Search for the cell housing the specified text and yield its [X, Y] center coordinate. 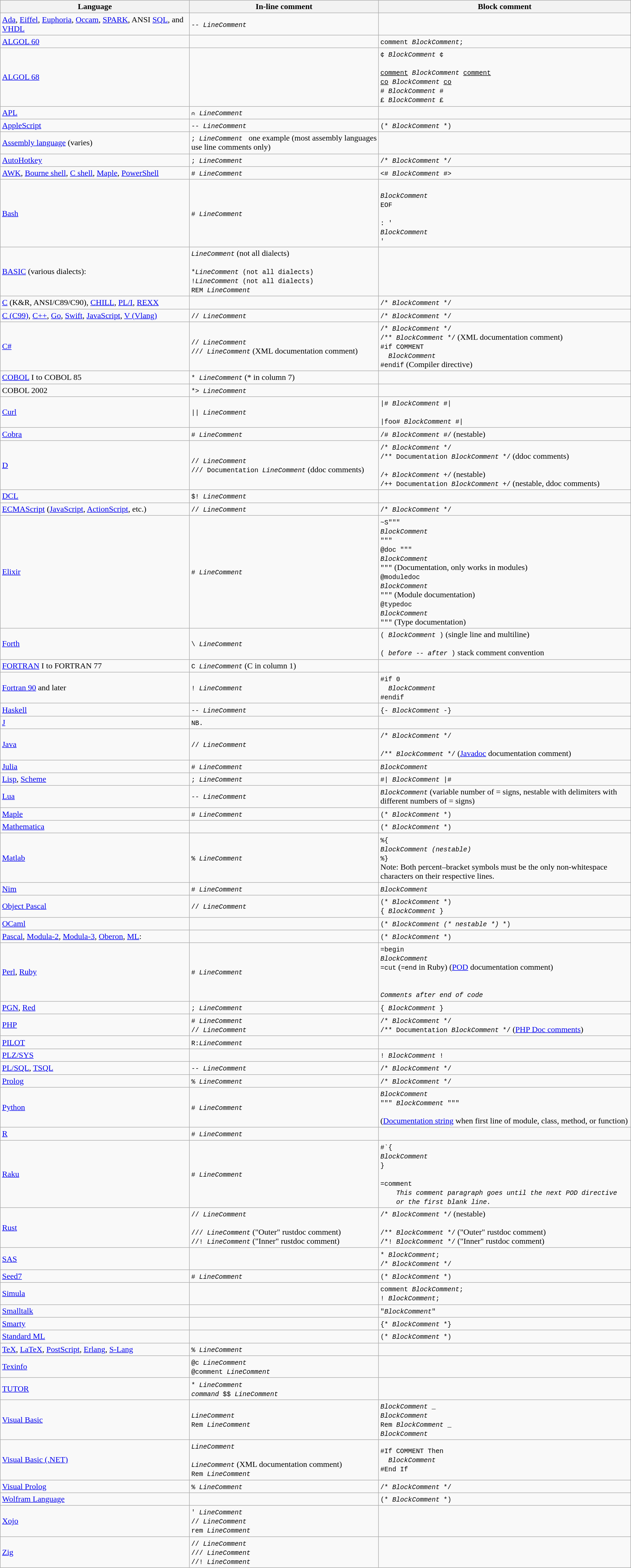
⍝ LineComment [284, 113]
AutoHotkey [95, 160]
Rust [95, 1228]
! BlockComment ! [505, 1055]
Ada, Eiffel, Euphoria, Occam, SPARK, ANSI SQL, and VHDL [95, 24]
DCL [95, 496]
Smalltalk [95, 1311]
/* BlockComment */ (nestable)/** BlockComment */ ("Outer" rustdoc comment) /*! BlockComment */ ("Inner" rustdoc comment) [505, 1228]
# LineComment// LineComment [284, 1025]
' LineComment// LineCommentrem LineComment [284, 1521]
Python [95, 1108]
Elixir [95, 572]
#if 0 BlockComment#endif [505, 688]
// LineComment/// LineComment//! LineComment [284, 1552]
$! LineComment [284, 496]
C (K&R, ANSI/C89/C90), CHILL, PL/I, REXX [95, 302]
Matlab [95, 858]
(* BlockComment *){ BlockComment } [505, 906]
C (C99), C++, Go, Swift, JavaScript, V (Vlang) [95, 315]
Assembly language (varies) [95, 143]
Texinfo [95, 1366]
comment BlockComment; [505, 41]
Bash [95, 213]
(* BlockComment (* nestable *) *) [505, 924]
BlockComment (variable number of = signs, nestable with delimiters with different numbers of = signs) [505, 797]
{- BlockComment -} [505, 710]
TUTOR [95, 1389]
AWK, Bourne shell, C shell, Maple, PowerShell [95, 173]
ALGOL 68 [95, 77]
C# [95, 346]
// LineComment/// Documentation LineComment (ddoc comments) [284, 465]
Pascal, Modula-2, Modula-3, Oberon, ML: [95, 936]
|| LineComment [284, 412]
// LineComment/// LineComment (XML documentation comment) [284, 346]
Nim [95, 889]
ALGOL 60 [95, 41]
Seed7 [95, 1276]
<# BlockComment #> [505, 173]
( BlockComment ) (single line and multiline)( before -- after ) stack comment convention [505, 644]
#If COMMENT Then BlockComment#End If [505, 1459]
Zig [95, 1552]
LineComment LineComment (XML documentation comment) Rem LineComment [284, 1459]
#`{BlockComment}=comment This comment paragraph goes until the next POD directive or the first blank line. [505, 1174]
TeX, LaTeX, PostScript, Erlang, S-Lang [95, 1349]
#| BlockComment |# [505, 779]
/* BlockComment *//** Documentation BlockComment */ (PHP Doc comments) [505, 1025]
Julia [95, 766]
¢ BlockComment ¢comment BlockComment comment co BlockComment co # BlockComment # £ BlockComment £ [505, 77]
C LineComment (C in column 1) [284, 666]
R [95, 1134]
Forth [95, 644]
// LineComment/// LineComment ("Outer" rustdoc comment) //! LineComment ("Inner" rustdoc comment) [284, 1228]
! LineComment [284, 688]
\ LineComment [284, 644]
LineComment (not all dialects)*LineComment (not all dialects) !LineComment (not all dialects) REM LineComment [284, 271]
D [95, 465]
OCaml [95, 924]
* LineComment (* in column 7) [284, 378]
COBOL 2002 [95, 390]
PGN, Red [95, 1007]
* BlockComment;/* BlockComment */ [505, 1259]
comment BlockComment;! BlockComment; [505, 1294]
Raku [95, 1174]
Cobra [95, 434]
*> LineComment [284, 390]
PL/SQL, TSQL [95, 1068]
AppleScript [95, 125]
Perl, Ruby [95, 972]
BASIC (various dialects): [95, 271]
NB. [284, 722]
PLZ/SYS [95, 1055]
FORTRAN I to FORTRAN 77 [95, 666]
Visual Prolog [95, 1486]
Smarty [95, 1324]
Mathematica [95, 827]
/# BlockComment #/ (nestable) [505, 434]
SAS [95, 1259]
BlockComment _BlockCommentRem BlockComment _BlockComment [505, 1420]
In-line comment [284, 7]
BlockComment""" BlockComment """(Documentation string when first line of module, class, method, or function) [505, 1108]
Simula [95, 1294]
; LineComment one example (most assembly languages use line comments only) [284, 143]
{ BlockComment } [505, 1007]
Xojo [95, 1521]
Block comment [505, 7]
COBOL I to COBOL 85 [95, 378]
|# BlockComment #||foo# BlockComment #| [505, 412]
Lisp, Scheme [95, 779]
@c LineComment@comment LineComment [284, 1366]
Haskell [95, 710]
Maple [95, 814]
Prolog [95, 1081]
Visual Basic [95, 1420]
Wolfram Language [95, 1499]
PHP [95, 1025]
R:LineComment [284, 1042]
{* BlockComment *} [505, 1324]
APL [95, 113]
/* BlockComment *//** BlockComment */ (XML documentation comment)#if COMMENT BlockComment#endif (Compiler directive) [505, 346]
* LineCommentcommand $$ LineComment [284, 1389]
%{BlockComment (nestable)%}Note: Both percent–bracket symbols must be the only non-whitespace characters on their respective lines. [505, 858]
BlockCommentEOF: 'BlockComment' [505, 213]
PILOT [95, 1042]
=beginBlockComment=cut (=end in Ruby) (POD documentation comment)Comments after end of code [505, 972]
Curl [95, 412]
J [95, 722]
"BlockComment" [505, 1311]
/* BlockComment *//** BlockComment */ (Javadoc documentation comment) [505, 744]
Lua [95, 797]
Visual Basic (.NET) [95, 1459]
Object Pascal [95, 906]
Standard ML [95, 1336]
Language [95, 7]
Java [95, 744]
LineCommentRem LineComment [284, 1420]
Fortran 90 and later [95, 688]
ECMAScript (JavaScript, ActionScript, etc.) [95, 509]
